Extract the (X, Y) coordinate from the center of the cell holding the provided text.  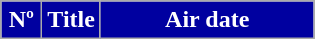
Nº (22, 20)
Air date (207, 20)
Title (72, 20)
